Extract the (X, Y) coordinate from the center of the cell holding the provided text.  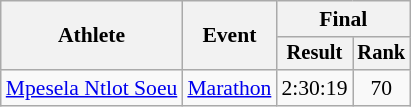
Event (229, 36)
2:30:19 (314, 88)
Rank (381, 54)
Result (314, 54)
Mpesela Ntlot Soeu (92, 88)
70 (381, 88)
Athlete (92, 36)
Marathon (229, 88)
Final (343, 19)
